Provide the (x, y) coordinate of the cell's center where the given text is located.  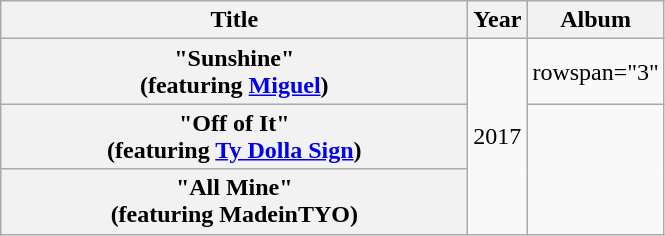
"All Mine"(featuring MadeinTYO) (234, 202)
Year (498, 20)
rowspan="3" (596, 72)
"Sunshine"(featuring Miguel) (234, 72)
2017 (498, 136)
Title (234, 20)
Album (596, 20)
"Off of It"(featuring Ty Dolla Sign) (234, 136)
